Extract the [x, y] coordinate from the center of the cell holding the provided text.  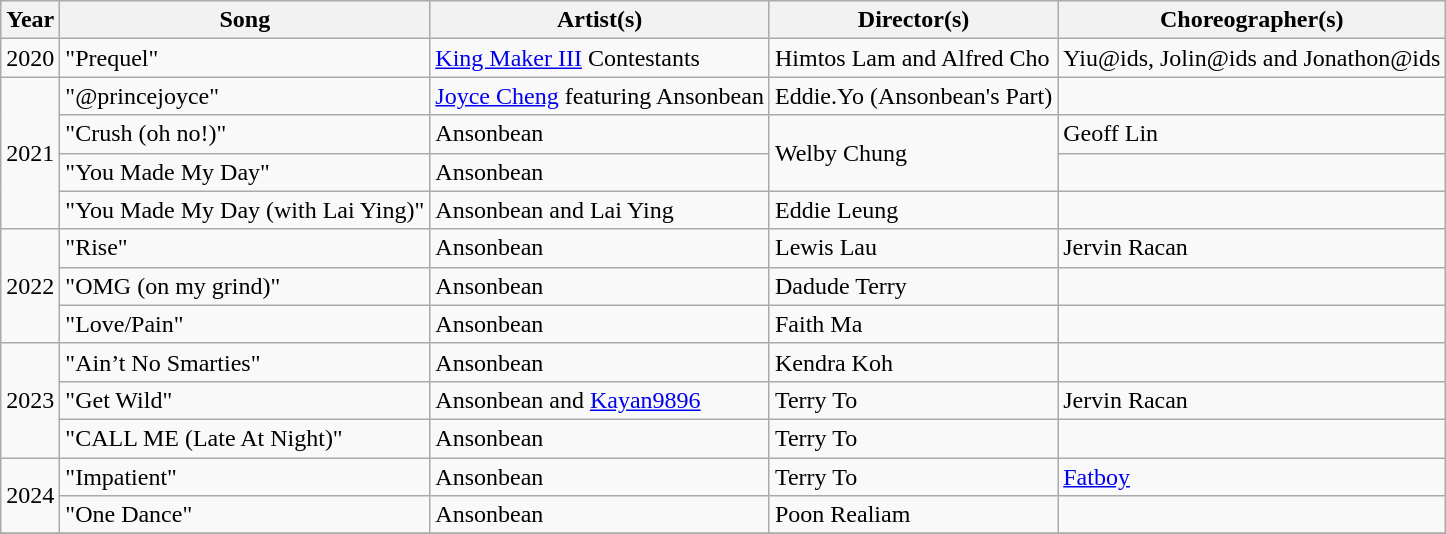
"You Made My Day" [245, 172]
"Love/Pain" [245, 324]
Kendra Koh [913, 362]
"Get Wild" [245, 400]
King Maker III Contestants [600, 58]
2022 [30, 286]
"OMG (on my grind)" [245, 286]
"Impatient" [245, 477]
Dadude Terry [913, 286]
Poon Realiam [913, 515]
2023 [30, 400]
"Rise" [245, 248]
"Ain’t No Smarties" [245, 362]
Artist(s) [600, 20]
Fatboy [1252, 477]
"@princejoyce" [245, 96]
2024 [30, 496]
Himtos Lam and Alfred Cho [913, 58]
Lewis Lau [913, 248]
"Crush (oh no!)" [245, 134]
Ansonbean and Kayan9896 [600, 400]
"CALL ME (Late At Night)" [245, 438]
Eddie.Yo (Ansonbean's Part) [913, 96]
"Prequel" [245, 58]
Ansonbean and Lai Ying [600, 210]
"You Made My Day (with Lai Ying)" [245, 210]
Yiu@ids, Jolin@ids and Jonathon@ids [1252, 58]
Director(s) [913, 20]
Faith Ma [913, 324]
2020 [30, 58]
Geoff Lin [1252, 134]
"One Dance" [245, 515]
Year [30, 20]
Song [245, 20]
Choreographer(s) [1252, 20]
2021 [30, 153]
Welby Chung [913, 153]
Joyce Cheng featuring Ansonbean [600, 96]
Eddie Leung [913, 210]
